Identify which cell holds the provided text, then report its (x, y) central coordinate. 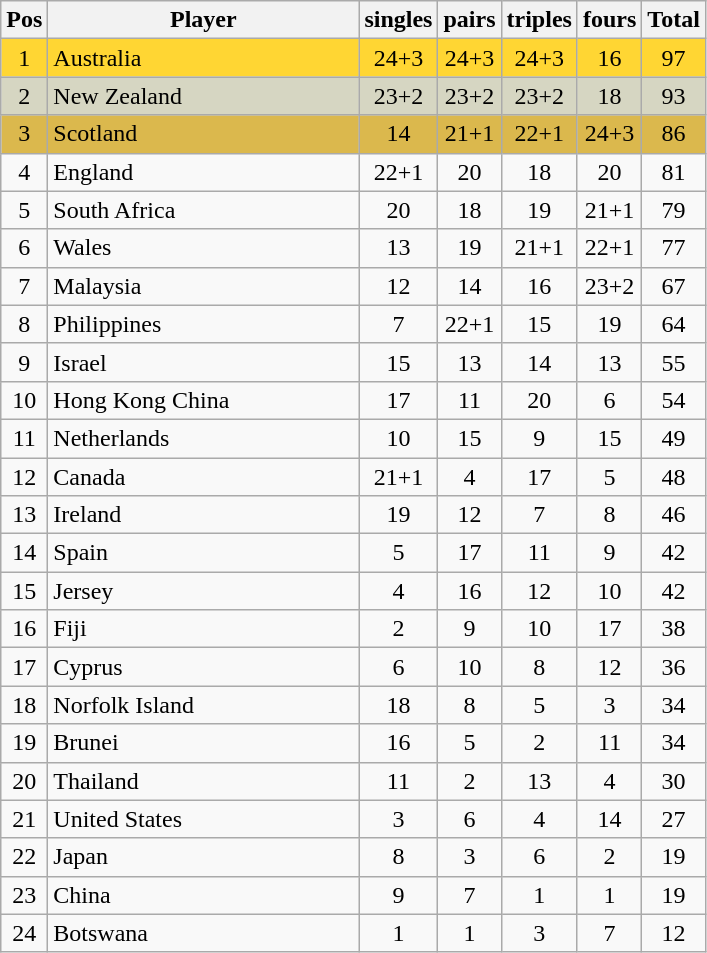
Spain (204, 553)
Scotland (204, 134)
pairs (470, 20)
21 (24, 819)
Botswana (204, 933)
97 (674, 58)
Australia (204, 58)
Japan (204, 857)
singles (398, 20)
54 (674, 400)
China (204, 895)
86 (674, 134)
Wales (204, 248)
Total (674, 20)
48 (674, 477)
Player (204, 20)
Brunei (204, 743)
Netherlands (204, 438)
23 (24, 895)
England (204, 172)
Israel (204, 362)
New Zealand (204, 96)
Cyprus (204, 667)
Canada (204, 477)
46 (674, 515)
Norfolk Island (204, 705)
triples (539, 20)
79 (674, 210)
81 (674, 172)
Malaysia (204, 286)
Philippines (204, 324)
Ireland (204, 515)
38 (674, 629)
22 (24, 857)
Fiji (204, 629)
Jersey (204, 591)
64 (674, 324)
United States (204, 819)
Thailand (204, 781)
fours (609, 20)
55 (674, 362)
77 (674, 248)
Pos (24, 20)
24 (24, 933)
67 (674, 286)
27 (674, 819)
30 (674, 781)
South Africa (204, 210)
36 (674, 667)
49 (674, 438)
93 (674, 96)
Hong Kong China (204, 400)
